Scan for the cell matching the given text and deliver its (x, y) coordinate at center. 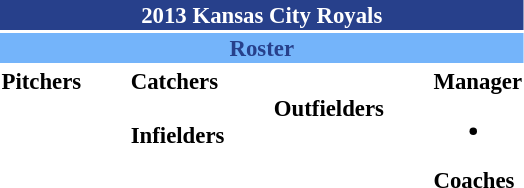
Roster (262, 48)
2013 Kansas City Royals (262, 15)
